From the cell containing the given text, extract its center point as [X, Y] coordinate. 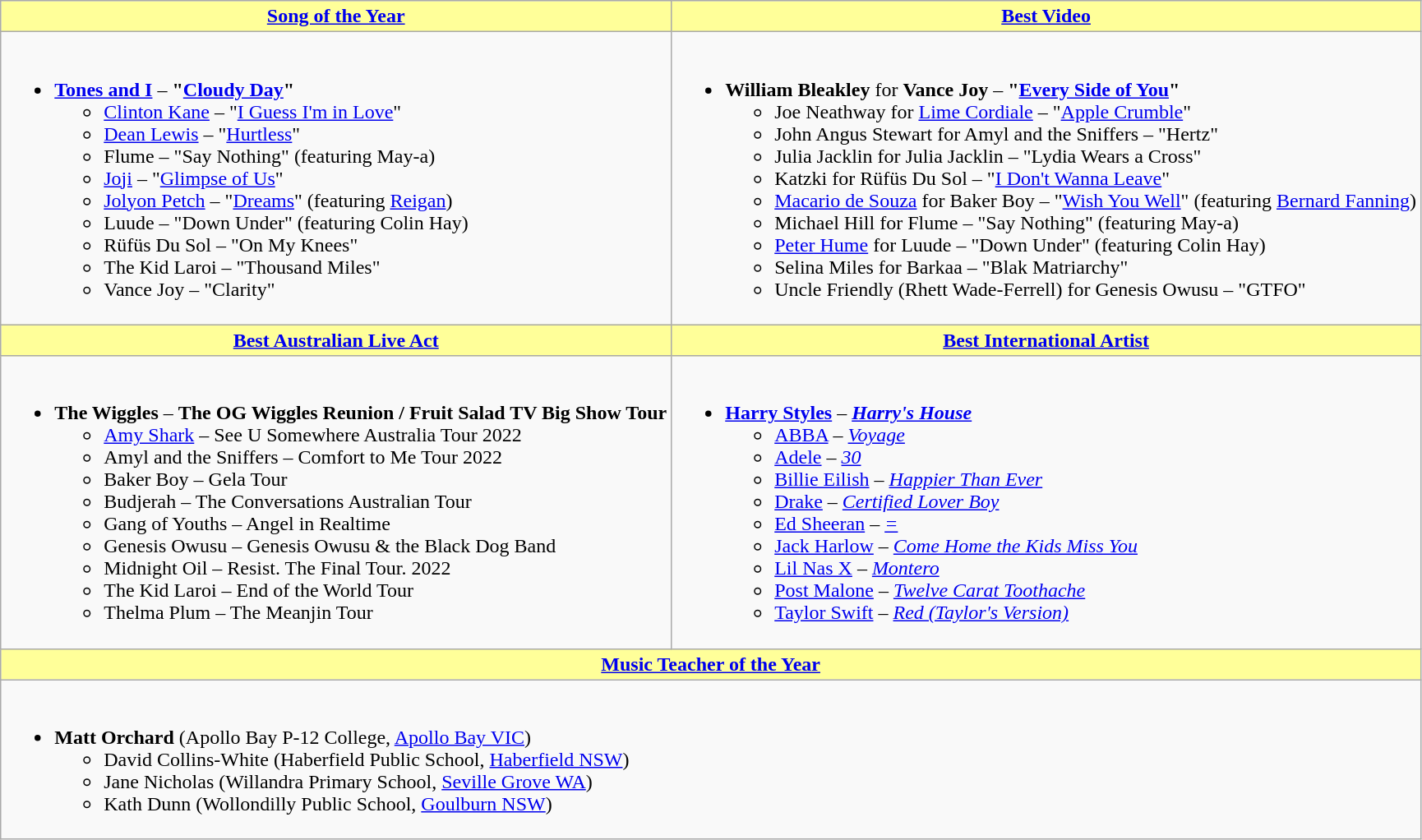
Best Australian Live Act [336, 340]
Best Video [1046, 16]
Music Teacher of the Year [711, 664]
Best International Artist [1046, 340]
Song of the Year [336, 16]
